Capture the cell that displays the provided text and extract its [x, y] central coordinate. 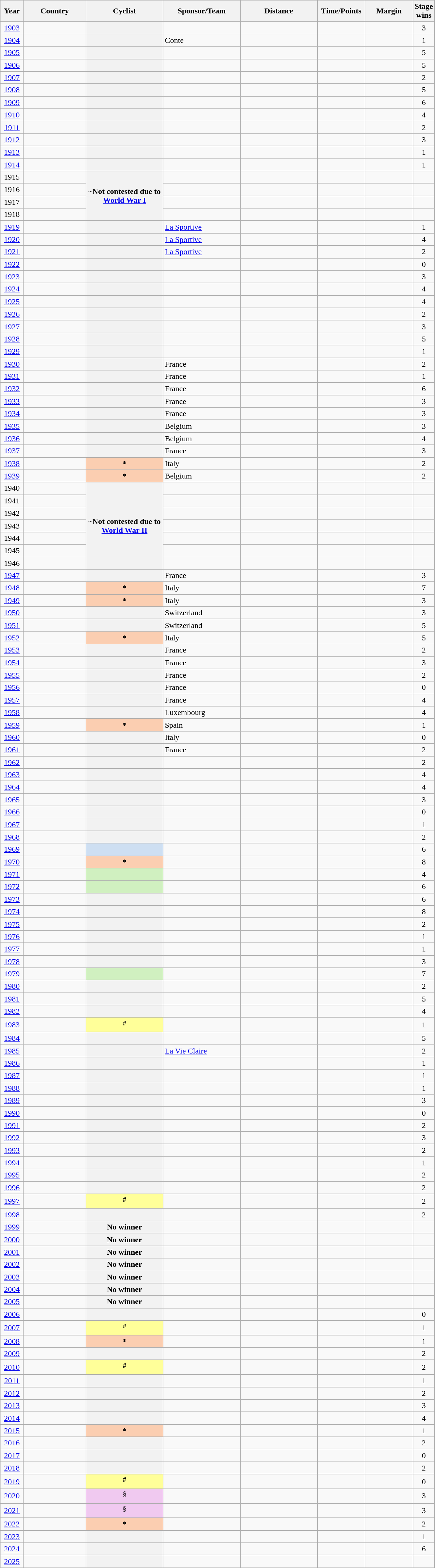
La Vie Claire [202, 1051]
1996 [12, 1188]
1972 [12, 887]
1963 [12, 775]
2012 [12, 1393]
Sponsor/Team [202, 11]
1991 [12, 1125]
1940 [12, 488]
1967 [12, 825]
1928 [12, 339]
1982 [12, 1011]
Cyclist [125, 11]
1994 [12, 1163]
2013 [12, 1406]
Country [55, 11]
2004 [12, 1289]
1958 [12, 712]
1923 [12, 277]
2010 [12, 1367]
1970 [12, 862]
1985 [12, 1051]
Year [12, 11]
Conte [202, 40]
1951 [12, 625]
1960 [12, 737]
2016 [12, 1443]
1968 [12, 837]
1943 [12, 526]
Luxembourg [202, 712]
1952 [12, 638]
2008 [12, 1341]
1908 [12, 90]
1932 [12, 389]
1997 [12, 1201]
1993 [12, 1150]
Margin [389, 11]
1979 [12, 974]
1946 [12, 563]
1935 [12, 426]
1922 [12, 264]
1947 [12, 576]
~Not contested due to World War I [125, 196]
1981 [12, 999]
1983 [12, 1025]
2015 [12, 1431]
2017 [12, 1455]
1966 [12, 812]
1978 [12, 961]
1903 [12, 28]
1955 [12, 675]
2000 [12, 1240]
1954 [12, 663]
1919 [12, 227]
1998 [12, 1215]
1934 [12, 414]
Spain [202, 725]
2001 [12, 1252]
2014 [12, 1418]
1956 [12, 688]
1913 [12, 152]
1917 [12, 202]
1929 [12, 351]
1949 [12, 601]
1941 [12, 501]
1974 [12, 912]
2007 [12, 1328]
2009 [12, 1354]
1995 [12, 1175]
1920 [12, 239]
2023 [12, 1537]
1950 [12, 613]
1906 [12, 65]
1999 [12, 1227]
Stage wins [424, 11]
1915 [12, 177]
2022 [12, 1524]
2018 [12, 1468]
1924 [12, 289]
1907 [12, 78]
1975 [12, 924]
1964 [12, 787]
1937 [12, 451]
1921 [12, 252]
1976 [12, 936]
1942 [12, 513]
1926 [12, 314]
1933 [12, 401]
1957 [12, 700]
1988 [12, 1088]
Time/Points [341, 11]
2020 [12, 1496]
1936 [12, 439]
1918 [12, 215]
2005 [12, 1302]
2002 [12, 1264]
1990 [12, 1113]
1962 [12, 762]
1914 [12, 165]
2024 [12, 1549]
1930 [12, 364]
1980 [12, 986]
1909 [12, 102]
~Not contested due to World War II [125, 526]
1948 [12, 588]
Distance [279, 11]
1912 [12, 140]
1984 [12, 1038]
1977 [12, 949]
1925 [12, 302]
1938 [12, 463]
1959 [12, 725]
1911 [12, 127]
2003 [12, 1277]
1916 [12, 190]
1992 [12, 1138]
1944 [12, 538]
1989 [12, 1101]
1945 [12, 550]
1965 [12, 800]
1969 [12, 849]
2019 [12, 1482]
1986 [12, 1063]
1987 [12, 1076]
1939 [12, 476]
1931 [12, 376]
2021 [12, 1510]
1973 [12, 899]
1910 [12, 115]
1927 [12, 326]
1961 [12, 750]
1971 [12, 874]
2011 [12, 1381]
1904 [12, 40]
1905 [12, 53]
2025 [12, 1561]
1953 [12, 650]
2006 [12, 1314]
